Capture the cell that displays the provided text and extract its (X, Y) central coordinate. 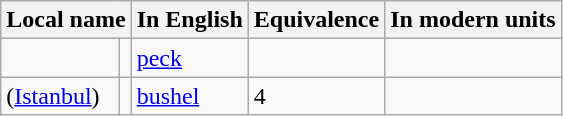
In English (190, 20)
In modern units (473, 20)
4 (316, 96)
bushel (190, 96)
Equivalence (316, 20)
peck (190, 58)
Local name (66, 20)
(Istanbul) (60, 96)
